Return the [x, y] coordinate for the center point of the cell that contains the specified text.  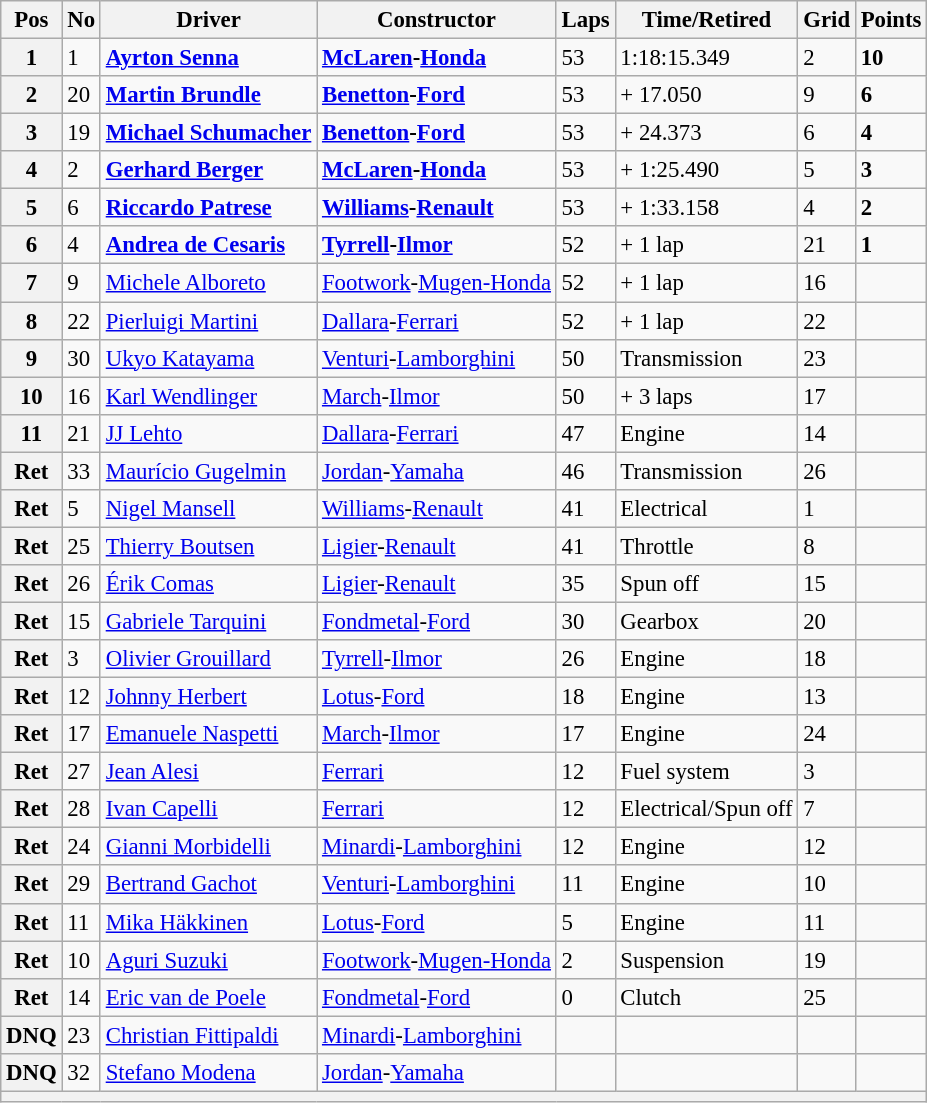
1:18:15.349 [706, 58]
47 [586, 433]
Throttle [706, 546]
Ukyo Katayama [208, 358]
35 [586, 584]
Karl Wendlinger [208, 396]
Martin Brundle [208, 95]
Johnny Herbert [208, 697]
33 [81, 471]
Points [890, 20]
Time/Retired [706, 20]
Mika Häkkinen [208, 922]
Clutch [706, 997]
Suspension [706, 960]
Driver [208, 20]
Gerhard Berger [208, 170]
Michael Schumacher [208, 133]
13 [826, 697]
Aguri Suzuki [208, 960]
+ 24.373 [706, 133]
Jean Alesi [208, 772]
Gabriele Tarquini [208, 621]
Andrea de Cesaris [208, 245]
+ 1:33.158 [706, 208]
JJ Lehto [208, 433]
Laps [586, 20]
Christian Fittipaldi [208, 1035]
Bertrand Gachot [208, 885]
Electrical [706, 509]
+ 17.050 [706, 95]
Fuel system [706, 772]
Pos [32, 20]
Constructor [437, 20]
Maurício Gugelmin [208, 471]
Gearbox [706, 621]
Stefano Modena [208, 1073]
Emanuele Naspetti [208, 734]
Electrical/Spun off [706, 809]
Michele Alboreto [208, 283]
Ayrton Senna [208, 58]
+ 1:25.490 [706, 170]
Gianni Morbidelli [208, 847]
Érik Comas [208, 584]
+ 3 laps [706, 396]
32 [81, 1073]
27 [81, 772]
Thierry Boutsen [208, 546]
Nigel Mansell [208, 509]
Eric van de Poele [208, 997]
Olivier Grouillard [208, 659]
28 [81, 809]
Riccardo Patrese [208, 208]
Grid [826, 20]
Spun off [706, 584]
0 [586, 997]
No [81, 20]
46 [586, 471]
Pierluigi Martini [208, 321]
29 [81, 885]
Ivan Capelli [208, 809]
